Return the [x, y] coordinate for the center point of the cell that contains the specified text.  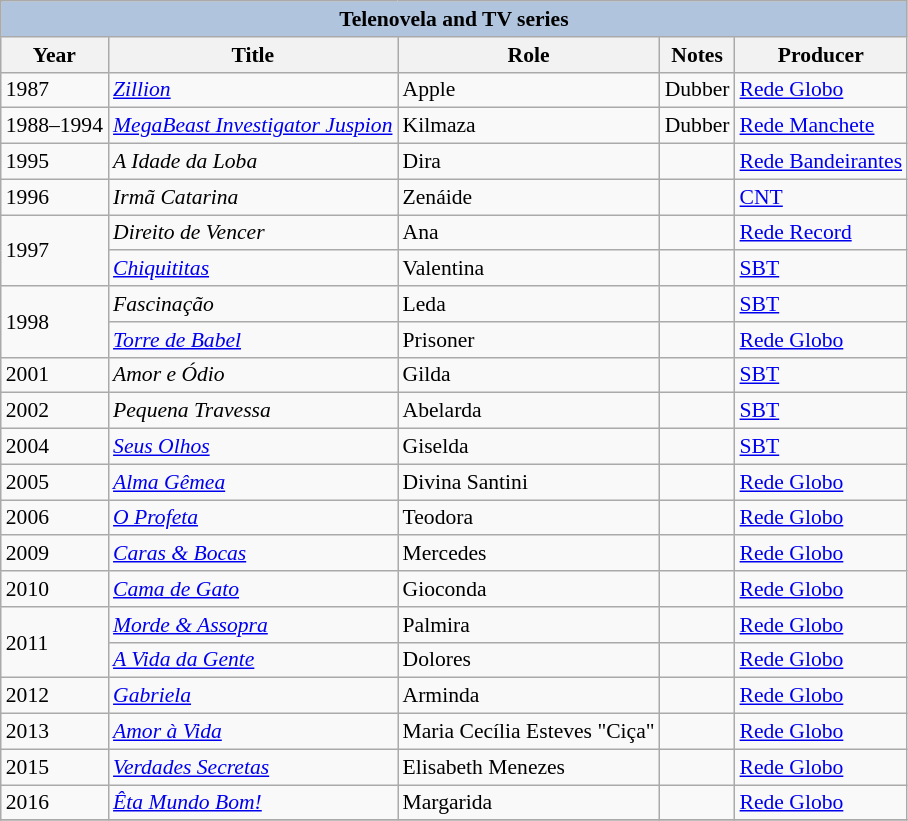
Teodora [529, 518]
Arminda [529, 696]
A Idade da Loba [253, 162]
2005 [54, 482]
2010 [54, 589]
2013 [54, 732]
Gabriela [253, 696]
Maria Cecília Esteves "Ciça" [529, 732]
2001 [54, 375]
Giselda [529, 447]
Torre de Babel [253, 340]
Verdades Secretas [253, 767]
Alma Gêmea [253, 482]
Title [253, 55]
Dolores [529, 660]
1987 [54, 90]
1998 [54, 322]
Rede Record [822, 233]
MegaBeast Investigator Juspion [253, 126]
Morde & Assopra [253, 625]
1995 [54, 162]
2002 [54, 411]
Fascinação [253, 304]
Rede Bandeirantes [822, 162]
Margarida [529, 803]
Amor à Vida [253, 732]
O Profeta [253, 518]
Gilda [529, 375]
2004 [54, 447]
Telenovela and TV series [454, 19]
Leda [529, 304]
1996 [54, 197]
1997 [54, 250]
CNT [822, 197]
Year [54, 55]
Chiquititas [253, 269]
Rede Manchete [822, 126]
2016 [54, 803]
Amor e Ódio [253, 375]
Cama de Gato [253, 589]
Abelarda [529, 411]
Zenáide [529, 197]
2006 [54, 518]
Mercedes [529, 554]
Prisoner [529, 340]
Irmã Catarina [253, 197]
Direito de Vencer [253, 233]
Producer [822, 55]
Dira [529, 162]
2009 [54, 554]
Valentina [529, 269]
2015 [54, 767]
2012 [54, 696]
Palmira [529, 625]
1988–1994 [54, 126]
2011 [54, 642]
Elisabeth Menezes [529, 767]
Êta Mundo Bom! [253, 803]
Caras & Bocas [253, 554]
Notes [698, 55]
A Vida da Gente [253, 660]
Pequena Travessa [253, 411]
Gioconda [529, 589]
Divina Santini [529, 482]
Apple [529, 90]
Ana [529, 233]
Kilmaza [529, 126]
Role [529, 55]
Seus Olhos [253, 447]
Zillion [253, 90]
